Extract the [x, y] coordinate from the center of the cell holding the provided text.  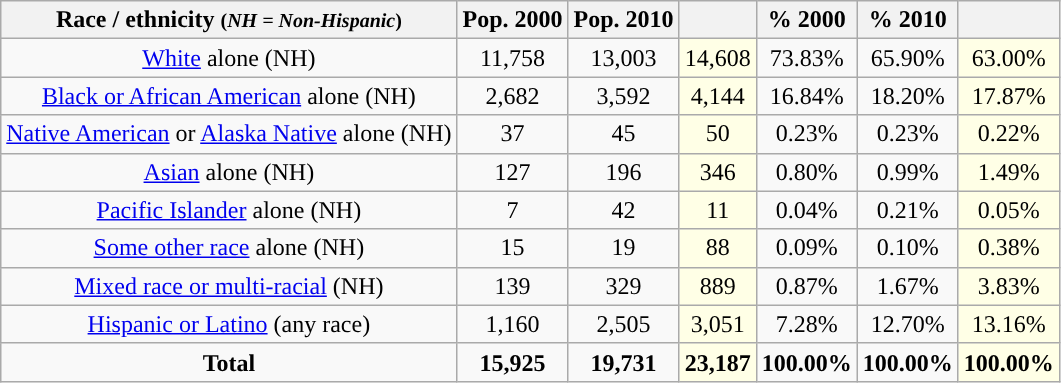
11,758 [512, 58]
0.21% [908, 210]
1.49% [1008, 172]
7.28% [806, 324]
12.70% [908, 324]
0.09% [806, 248]
Pacific Islander alone (NH) [229, 210]
2,505 [624, 324]
7 [512, 210]
Total [229, 362]
0.87% [806, 286]
11 [718, 210]
50 [718, 134]
Pop. 2010 [624, 20]
63.00% [1008, 58]
14,608 [718, 58]
139 [512, 286]
Race / ethnicity (NH = Non-Hispanic) [229, 20]
16.84% [806, 96]
37 [512, 134]
0.10% [908, 248]
23,187 [718, 362]
0.99% [908, 172]
0.38% [1008, 248]
Mixed race or multi-racial (NH) [229, 286]
0.04% [806, 210]
13,003 [624, 58]
346 [718, 172]
18.20% [908, 96]
Black or African American alone (NH) [229, 96]
73.83% [806, 58]
3,592 [624, 96]
0.22% [1008, 134]
329 [624, 286]
Hispanic or Latino (any race) [229, 324]
Some other race alone (NH) [229, 248]
127 [512, 172]
15,925 [512, 362]
Pop. 2000 [512, 20]
889 [718, 286]
2,682 [512, 96]
196 [624, 172]
13.16% [1008, 324]
% 2000 [806, 20]
Asian alone (NH) [229, 172]
Native American or Alaska Native alone (NH) [229, 134]
3.83% [1008, 286]
65.90% [908, 58]
45 [624, 134]
0.05% [1008, 210]
1,160 [512, 324]
42 [624, 210]
4,144 [718, 96]
15 [512, 248]
1.67% [908, 286]
19 [624, 248]
% 2010 [908, 20]
19,731 [624, 362]
88 [718, 248]
0.80% [806, 172]
3,051 [718, 324]
White alone (NH) [229, 58]
17.87% [1008, 96]
